Scan for the cell matching the given text and deliver its [X, Y] coordinate at center. 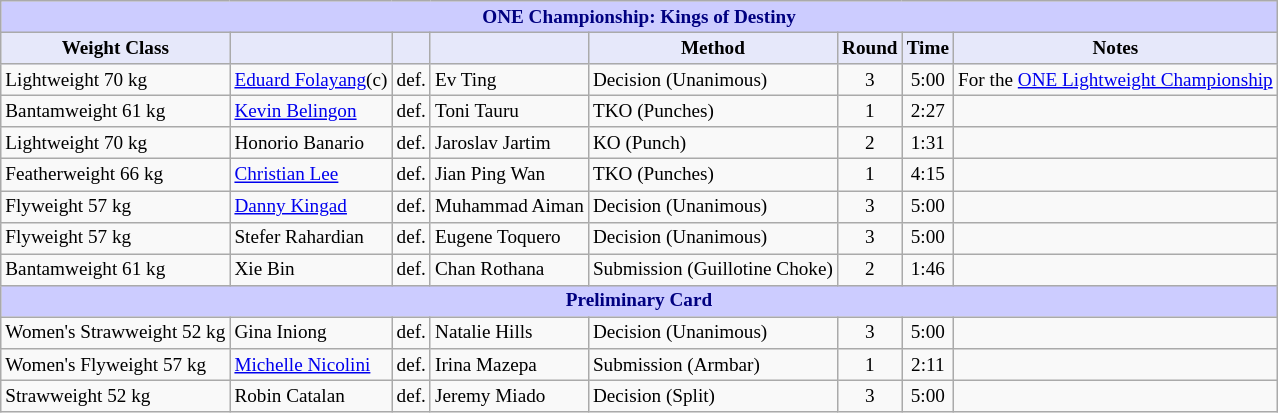
Weight Class [116, 48]
Jeremy Miado [509, 396]
Natalie Hills [509, 333]
Kevin Belingon [311, 111]
KO (Punch) [712, 143]
Preliminary Card [639, 301]
For the ONE Lightweight Championship [1116, 80]
1:31 [928, 143]
Toni Tauru [509, 111]
Honorio Banario [311, 143]
Christian Lee [311, 175]
Eduard Folayang(c) [311, 80]
Submission (Guillotine Choke) [712, 270]
Women's Flyweight 57 kg [116, 365]
Stefer Rahardian [311, 238]
Method [712, 48]
Robin Catalan [311, 396]
Chan Rothana [509, 270]
Featherweight 66 kg [116, 175]
Danny Kingad [311, 206]
Decision (Split) [712, 396]
Michelle Nicolini [311, 365]
Round [870, 48]
Eugene Toquero [509, 238]
Jian Ping Wan [509, 175]
Xie Bin [311, 270]
Irina Mazepa [509, 365]
Muhammad Aiman [509, 206]
2:27 [928, 111]
ONE Championship: Kings of Destiny [639, 17]
4:15 [928, 175]
Women's Strawweight 52 kg [116, 333]
Submission (Armbar) [712, 365]
Time [928, 48]
Strawweight 52 kg [116, 396]
Ev Ting [509, 80]
Gina Iniong [311, 333]
1:46 [928, 270]
Notes [1116, 48]
Jaroslav Jartim [509, 143]
2:11 [928, 365]
